Search for the cell housing the specified text and yield its [x, y] center coordinate. 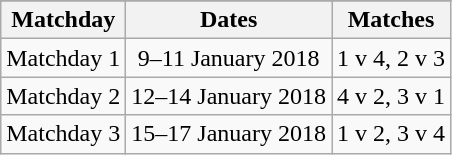
9–11 January 2018 [229, 58]
15–17 January 2018 [229, 134]
4 v 2, 3 v 1 [392, 96]
Matchday 3 [64, 134]
1 v 2, 3 v 4 [392, 134]
Matches [392, 20]
Matchday 1 [64, 58]
1 v 4, 2 v 3 [392, 58]
Matchday [64, 20]
Dates [229, 20]
12–14 January 2018 [229, 96]
Matchday 2 [64, 96]
